From the cell containing the given text, extract its center point as (x, y) coordinate. 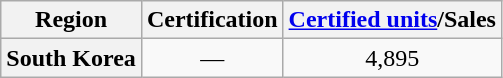
— (212, 58)
4,895 (392, 58)
South Korea (72, 58)
Certified units/Sales (392, 20)
Region (72, 20)
Certification (212, 20)
